Detect which cell encompasses the target text, then output its [X, Y] center coordinate. 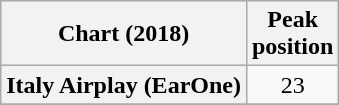
Chart (2018) [124, 34]
Peakposition [292, 34]
23 [292, 85]
Italy Airplay (EarOne) [124, 85]
